Determine the [X, Y] coordinate at the center of the cell enclosing the given text.  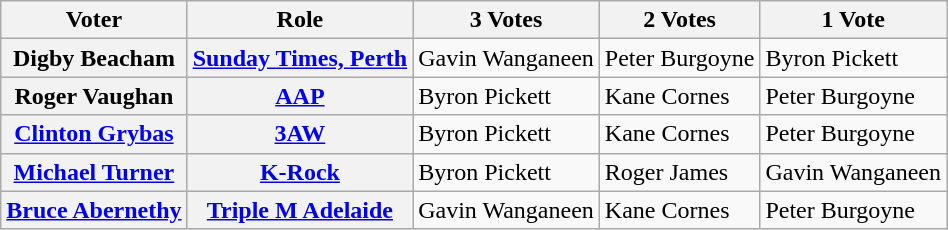
2 Votes [680, 20]
K-Rock [300, 172]
Triple M Adelaide [300, 210]
Role [300, 20]
AAP [300, 96]
3AW [300, 134]
1 Vote [854, 20]
Bruce Abernethy [94, 210]
Roger James [680, 172]
Sunday Times, Perth [300, 58]
Clinton Grybas [94, 134]
Roger Vaughan [94, 96]
3 Votes [506, 20]
Michael Turner [94, 172]
Digby Beacham [94, 58]
Voter [94, 20]
